Determine the [X, Y] coordinate at the center of the cell enclosing the given text.  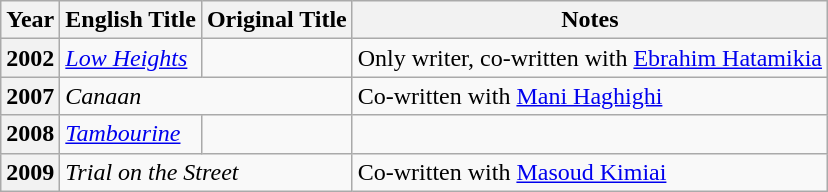
2007 [30, 96]
2002 [30, 58]
Low Heights [131, 58]
Notes [590, 20]
Trial on the Street [206, 172]
Original Title [276, 20]
Year [30, 20]
English Title [131, 20]
2008 [30, 134]
Co-written with Mani Haghighi [590, 96]
Tambourine [131, 134]
Canaan [206, 96]
2009 [30, 172]
Co-written with Masoud Kimiai [590, 172]
Only writer, co-written with Ebrahim Hatamikia [590, 58]
